Output the [X, Y] coordinate of the center of the cell containing the given text.  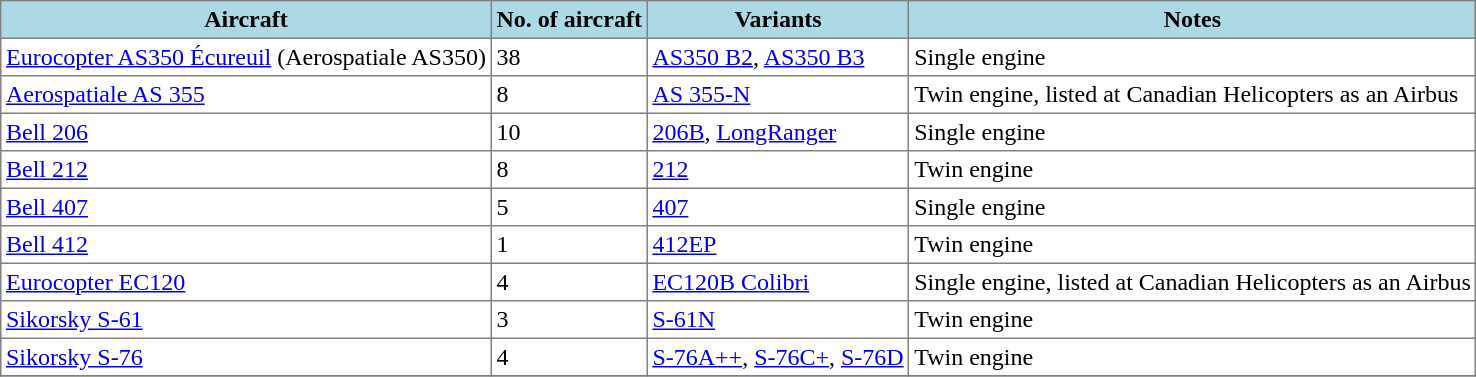
5 [569, 207]
Sikorsky S-76 [246, 357]
412EP [778, 245]
No. of aircraft [569, 20]
1 [569, 245]
Single engine, listed at Canadian Helicopters as an Airbus [1192, 282]
S-61N [778, 320]
Bell 407 [246, 207]
Variants [778, 20]
Eurocopter AS350 Écureuil (Aerospatiale AS350) [246, 57]
Bell 206 [246, 132]
3 [569, 320]
Bell 412 [246, 245]
Aircraft [246, 20]
Eurocopter EC120 [246, 282]
S-76A++, S-76C+, S-76D [778, 357]
206B, LongRanger [778, 132]
10 [569, 132]
Bell 212 [246, 170]
212 [778, 170]
Notes [1192, 20]
Aerospatiale AS 355 [246, 95]
Sikorsky S-61 [246, 320]
407 [778, 207]
AS350 B2, AS350 B3 [778, 57]
Twin engine, listed at Canadian Helicopters as an Airbus [1192, 95]
38 [569, 57]
AS 355-N [778, 95]
EC120B Colibri [778, 282]
